Provide the [X, Y] coordinate of the cell's center where the given text is located.  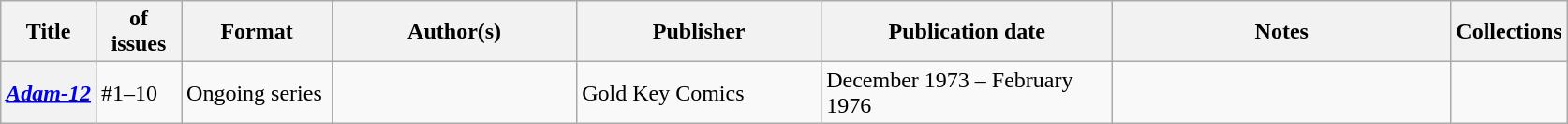
of issues [139, 32]
Gold Key Comics [699, 92]
Format [257, 32]
Notes [1281, 32]
Title [49, 32]
December 1973 – February 1976 [967, 92]
Publisher [699, 32]
Author(s) [455, 32]
Publication date [967, 32]
#1–10 [139, 92]
Ongoing series [257, 92]
Adam-12 [49, 92]
Collections [1509, 32]
